Identify which cell holds the provided text, then report its (x, y) central coordinate. 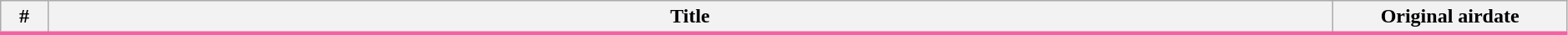
Original airdate (1450, 17)
# (24, 17)
Title (690, 17)
